For the text-containing cell, return its midpoint in (x, y) coordinate format. 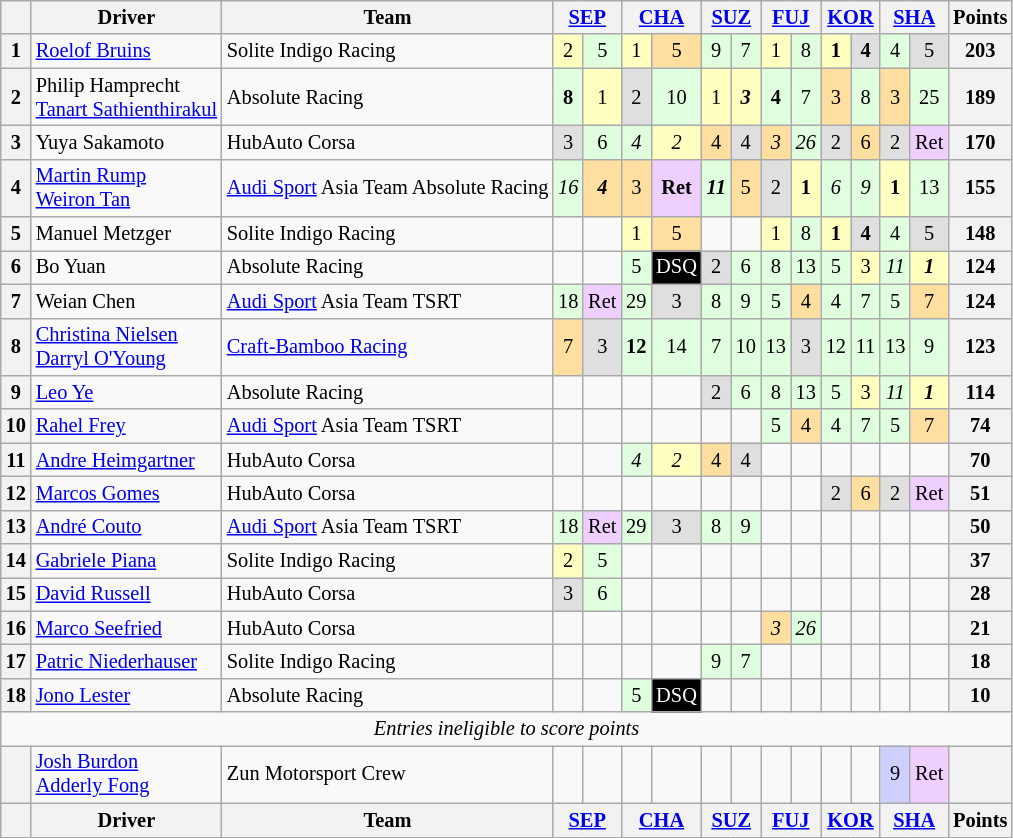
Weian Chen (126, 301)
Zun Motorsport Crew (388, 774)
74 (980, 426)
37 (980, 561)
123 (980, 347)
Manuel Metzger (126, 234)
170 (980, 142)
Philip Hamprecht Tanart Sathienthirakul (126, 97)
155 (980, 188)
114 (980, 392)
25 (929, 97)
Josh Burdon Adderly Fong (126, 774)
189 (980, 97)
203 (980, 51)
Gabriele Piana (126, 561)
Audi Sport Asia Team Absolute Racing (388, 188)
Yuya Sakamoto (126, 142)
Andre Heimgartner (126, 460)
21 (980, 628)
David Russell (126, 594)
Entries ineligible to score points (506, 729)
51 (980, 493)
André Couto (126, 527)
Christina Nielsen Darryl O'Young (126, 347)
148 (980, 234)
Craft-Bamboo Racing (388, 347)
50 (980, 527)
Marco Seefried (126, 628)
17 (16, 661)
Roelof Bruins (126, 51)
15 (16, 594)
Leo Ye (126, 392)
Patric Niederhauser (126, 661)
70 (980, 460)
Martin Rump Weiron Tan (126, 188)
Bo Yuan (126, 267)
28 (980, 594)
Marcos Gomes (126, 493)
Rahel Frey (126, 426)
Jono Lester (126, 695)
